Determine the (x, y) coordinate at the center of the cell enclosing the given text.  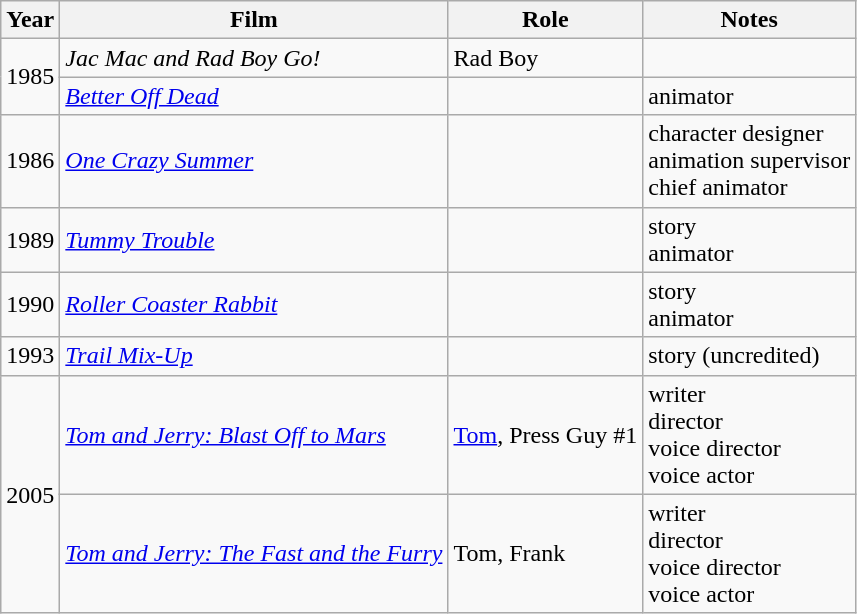
Tom and Jerry: The Fast and the Furry (254, 554)
One Crazy Summer (254, 161)
story (uncredited) (750, 356)
Jac Mac and Rad Boy Go! (254, 58)
1985 (30, 77)
Roller Coaster Rabbit (254, 304)
Film (254, 20)
animator (750, 96)
Tummy Trouble (254, 240)
Tom, Press Guy #1 (546, 434)
Year (30, 20)
2005 (30, 494)
Trail Mix-Up (254, 356)
1989 (30, 240)
Tom and Jerry: Blast Off to Mars (254, 434)
character designeranimation supervisorchief animator (750, 161)
Tom, Frank (546, 554)
1993 (30, 356)
1990 (30, 304)
Better Off Dead (254, 96)
Rad Boy (546, 58)
Notes (750, 20)
Role (546, 20)
1986 (30, 161)
